Locate the cell with the specified text and output its [x, y] center coordinate. 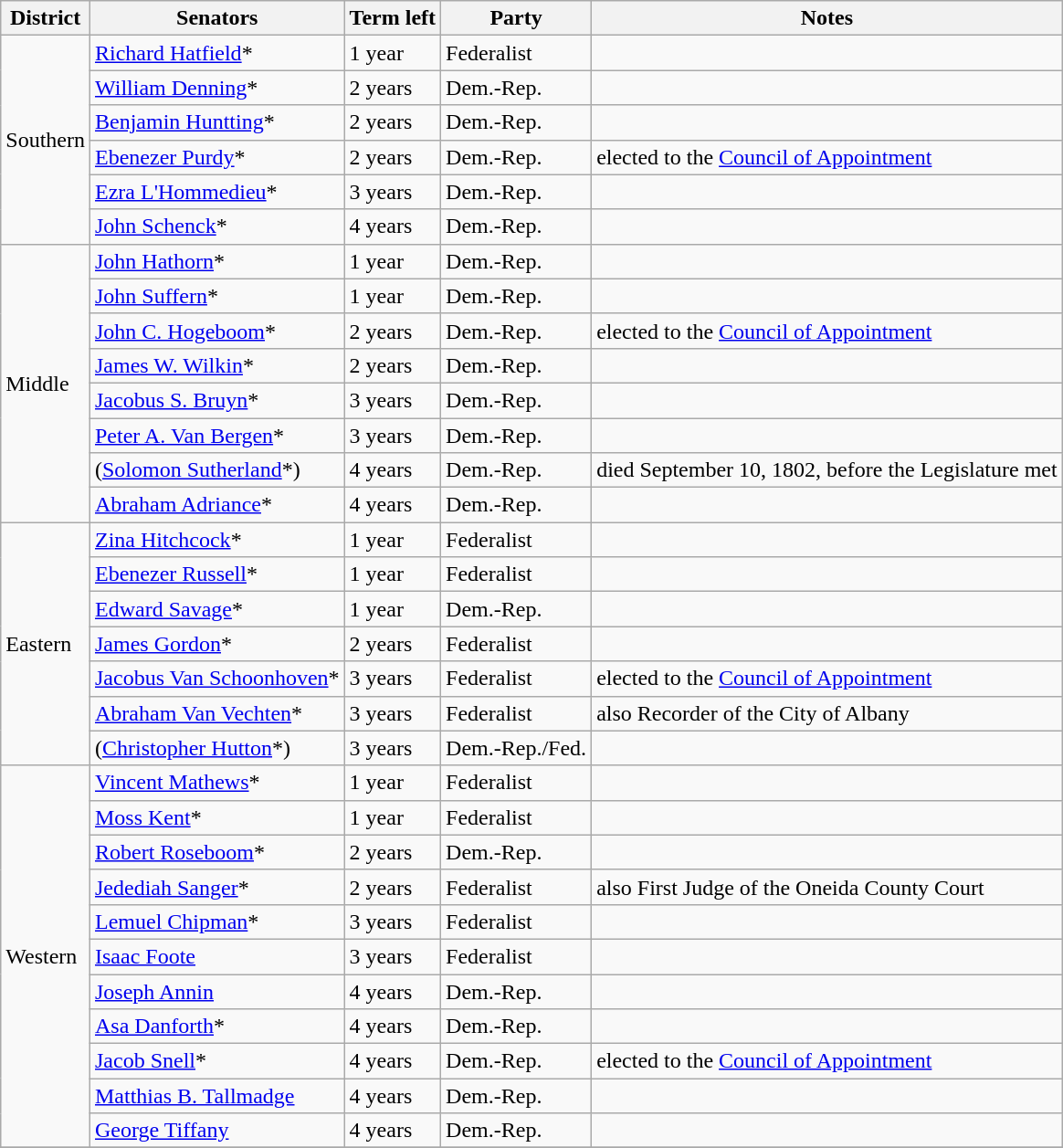
George Tiffany [217, 1131]
also First Judge of the Oneida County Court [827, 887]
Abraham Adriance* [217, 505]
Jacobus Van Schoonhoven* [217, 679]
Edward Savage* [217, 609]
Jedediah Sanger* [217, 887]
Benjamin Huntting* [217, 122]
Peter A. Van Bergen* [217, 436]
John C. Hogeboom* [217, 331]
Abraham Van Vechten* [217, 713]
John Suffern* [217, 296]
Dem.-Rep./Fed. [517, 748]
Joseph Annin [217, 991]
Senators [217, 18]
Zina Hitchcock* [217, 540]
Notes [827, 18]
died September 10, 1802, before the Legislature met [827, 470]
also Recorder of the City of Albany [827, 713]
Western [46, 957]
Southern [46, 140]
Vincent Mathews* [217, 783]
James W. Wilkin* [217, 365]
Isaac Foote [217, 956]
William Denning* [217, 88]
Jacob Snell* [217, 1061]
Moss Kent* [217, 817]
Asa Danforth* [217, 1027]
John Hathorn* [217, 261]
Ebenezer Purdy* [217, 157]
(Solomon Sutherland*) [217, 470]
District [46, 18]
Matthias B. Tallmadge [217, 1096]
Ezra L'Hommedieu* [217, 192]
Party [517, 18]
Jacobus S. Bruyn* [217, 400]
Ebenezer Russell* [217, 574]
Eastern [46, 644]
Term left [393, 18]
John Schenck* [217, 226]
(Christopher Hutton*) [217, 748]
Richard Hatfield* [217, 53]
Robert Roseboom* [217, 852]
Lemuel Chipman* [217, 922]
James Gordon* [217, 644]
Middle [46, 383]
